Detect which cell encompasses the target text, then output its [X, Y] center coordinate. 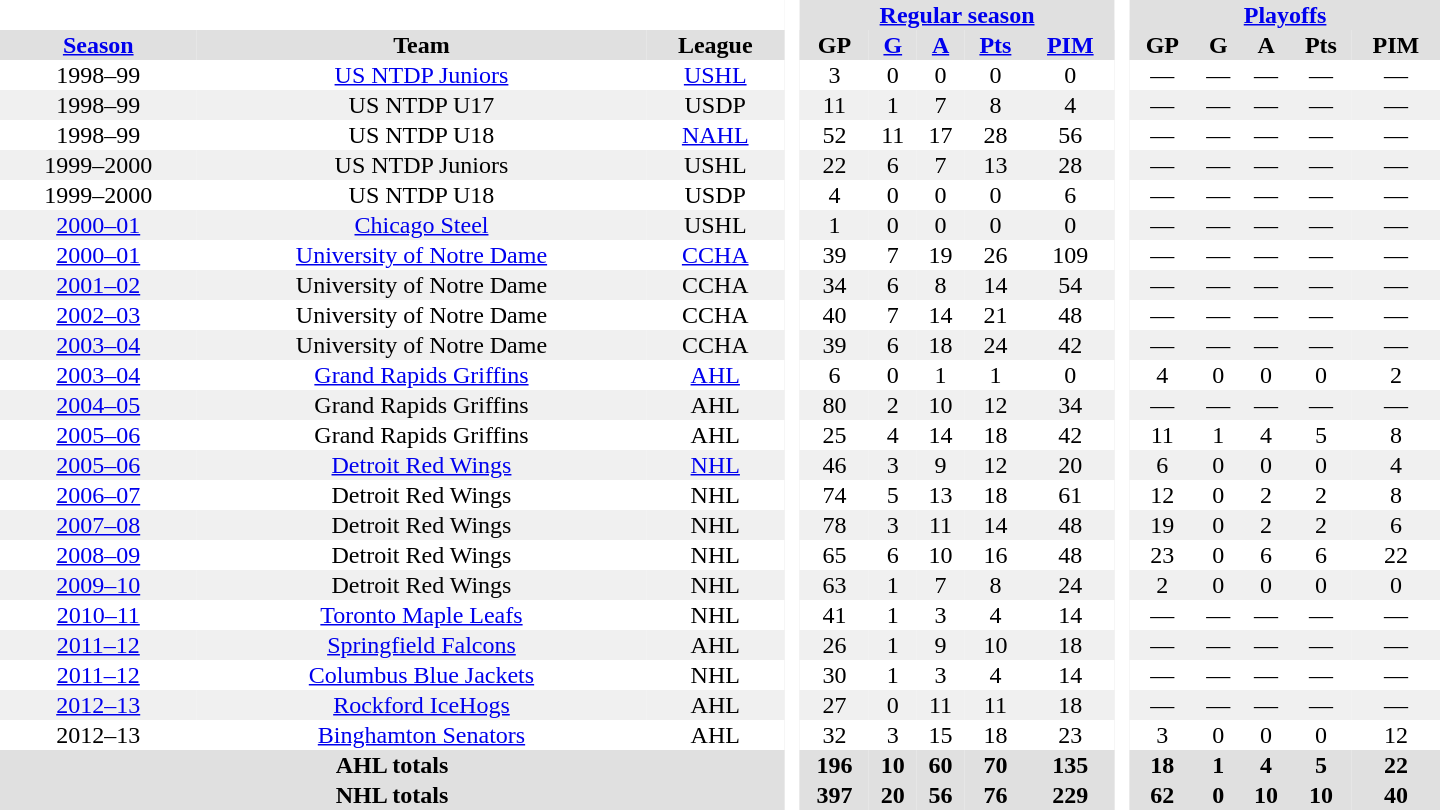
62 [1162, 795]
70 [995, 765]
Regular season [957, 15]
Springfield Falcons [421, 645]
US NTDP U17 [421, 105]
78 [834, 525]
NHL totals [392, 795]
41 [834, 615]
229 [1070, 795]
Toronto Maple Leafs [421, 615]
135 [1070, 765]
2002–03 [98, 315]
109 [1070, 255]
196 [834, 765]
2009–10 [98, 585]
15 [941, 735]
Rockford IceHogs [421, 705]
61 [1070, 495]
NAHL [714, 135]
27 [834, 705]
17 [941, 135]
Chicago Steel [421, 225]
25 [834, 435]
65 [834, 555]
Team [421, 45]
Season [98, 45]
74 [834, 495]
21 [995, 315]
52 [834, 135]
Binghamton Senators [421, 735]
60 [941, 765]
32 [834, 735]
63 [834, 585]
46 [834, 465]
Columbus Blue Jackets [421, 675]
2010–11 [98, 615]
AHL totals [392, 765]
2007–08 [98, 525]
2008–09 [98, 555]
2006–07 [98, 495]
16 [995, 555]
2004–05 [98, 405]
30 [834, 675]
76 [995, 795]
League [714, 45]
397 [834, 795]
Playoffs [1285, 15]
54 [1070, 285]
2001–02 [98, 285]
80 [834, 405]
